Find where the given text appears and provide that cell's center as (X, Y) coordinate. 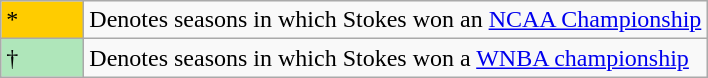
Denotes seasons in which Stokes won a WNBA championship (396, 58)
* (42, 20)
Denotes seasons in which Stokes won an NCAA Championship (396, 20)
† (42, 58)
